Locate the cell with the specified text and output its (X, Y) center coordinate. 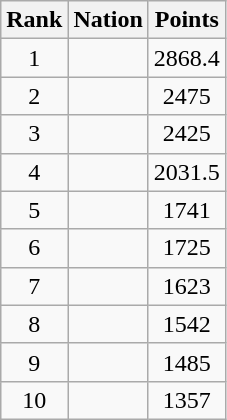
Nation (108, 20)
Points (186, 20)
2868.4 (186, 58)
1542 (186, 324)
3 (34, 134)
5 (34, 210)
1485 (186, 362)
7 (34, 286)
9 (34, 362)
1741 (186, 210)
1725 (186, 248)
6 (34, 248)
2 (34, 96)
1623 (186, 286)
1357 (186, 400)
10 (34, 400)
2475 (186, 96)
2425 (186, 134)
4 (34, 172)
1 (34, 58)
8 (34, 324)
Rank (34, 20)
2031.5 (186, 172)
